Return the (x, y) coordinate for the center point of the cell that contains the specified text.  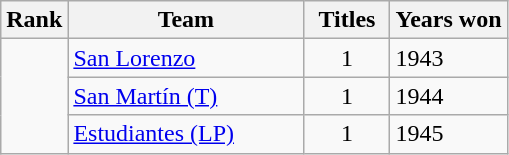
1943 (448, 58)
Rank (34, 20)
Team (186, 20)
Estudiantes (LP) (186, 134)
San Lorenzo (186, 58)
San Martín (T) (186, 96)
1945 (448, 134)
1944 (448, 96)
Years won (448, 20)
Titles (347, 20)
